Output the (x, y) coordinate of the center of the cell containing the given text.  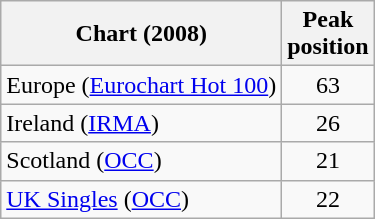
UK Singles (OCC) (142, 199)
Scotland (OCC) (142, 161)
Peakposition (328, 34)
63 (328, 85)
Ireland (IRMA) (142, 123)
Chart (2008) (142, 34)
Europe (Eurochart Hot 100) (142, 85)
26 (328, 123)
22 (328, 199)
21 (328, 161)
